Locate the cell with the specified text and output its [X, Y] center coordinate. 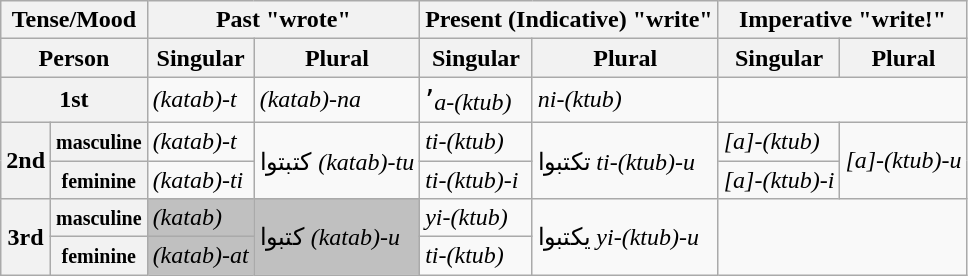
yi-(ktub) [476, 218]
Present (Indicative) "write" [570, 20]
(katab) [200, 218]
3rd [26, 237]
Person [74, 58]
يكتبوا yi-(ktub)-u [625, 237]
Tense/Mood [74, 20]
(katab)-at [200, 256]
ti-(ktub)-i [476, 179]
[a]-(ktub) [779, 141]
(katab)-ti [200, 179]
2nd [26, 160]
كتبتوا (katab)-tu [337, 160]
Past "wrote" [284, 20]
ʼa-(ktub) [476, 100]
[a]-(ktub)-u [904, 160]
(katab)-na [337, 100]
1st [74, 100]
ni-(ktub) [625, 100]
[a]-(ktub)-i [779, 179]
Imperative "write!" [842, 20]
كتبوا (katab)-u [337, 237]
تكتبوا ti-(ktub)-u [625, 160]
